Determine the [x, y] coordinate at the center of the cell enclosing the given text.  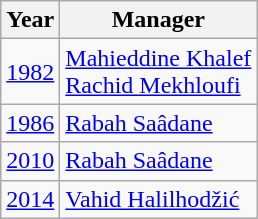
Manager [158, 20]
Mahieddine Khalef Rachid Mekhloufi [158, 72]
Year [30, 20]
2014 [30, 199]
Vahid Halilhodžić [158, 199]
1986 [30, 123]
2010 [30, 161]
1982 [30, 72]
